Detect which cell encompasses the target text, then output its (X, Y) center coordinate. 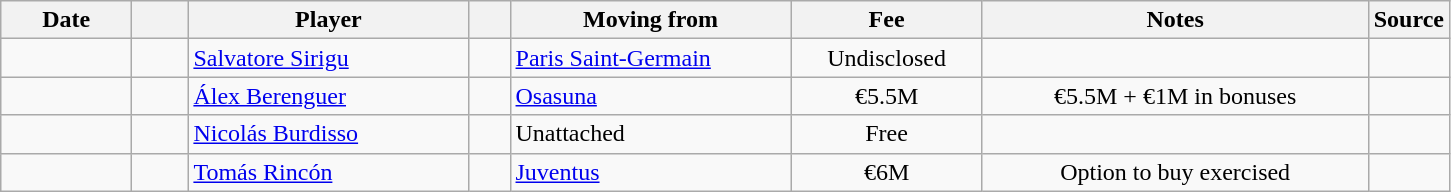
Source (1408, 20)
Date (66, 20)
Tomás Rincón (328, 172)
Nicolás Burdisso (328, 134)
Álex Berenguer (328, 96)
Juventus (650, 172)
Player (328, 20)
Paris Saint-Germain (650, 58)
Osasuna (650, 96)
Notes (1175, 20)
Moving from (650, 20)
Undisclosed (886, 58)
€6M (886, 172)
Option to buy exercised (1175, 172)
Salvatore Sirigu (328, 58)
€5.5M (886, 96)
Unattached (650, 134)
€5.5M + €1M in bonuses (1175, 96)
Free (886, 134)
Fee (886, 20)
